Identify which cell holds the provided text, then report its [x, y] central coordinate. 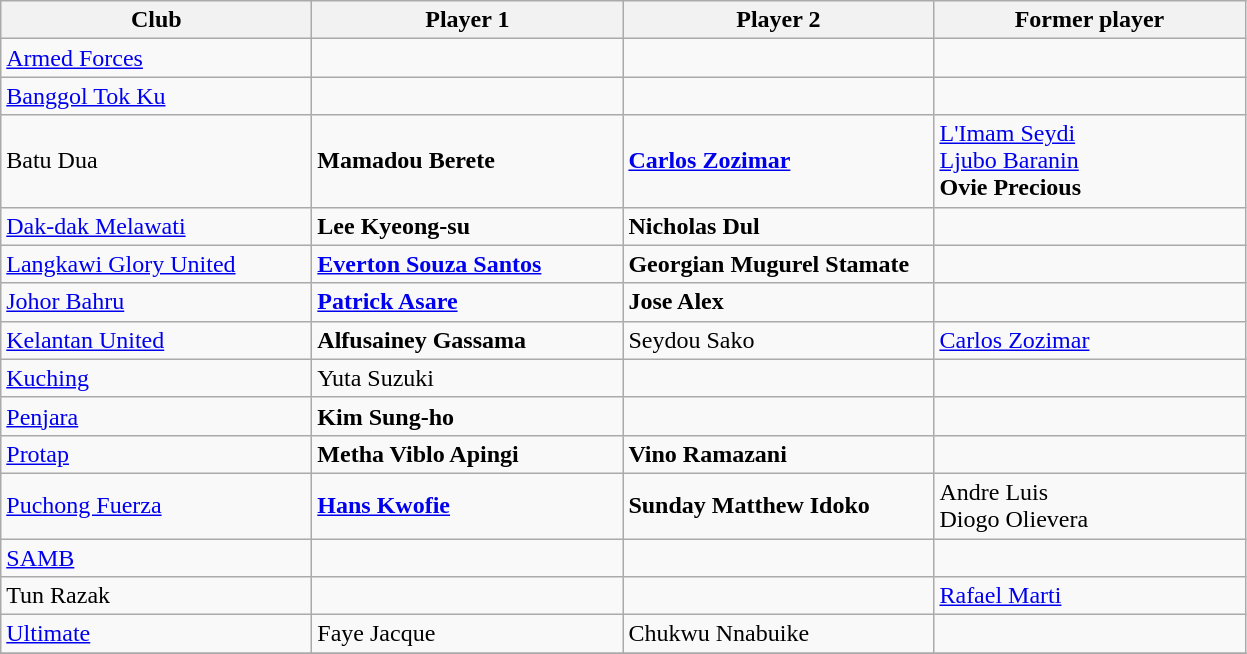
Seydou Sako [778, 340]
Player 2 [778, 20]
Rafael Marti [1090, 596]
Alfusainey Gassama [468, 340]
Hans Kwofie [468, 506]
Mamadou Berete [468, 161]
Protap [156, 454]
Ultimate [156, 634]
Kim Sung-ho [468, 416]
Penjara [156, 416]
SAMB [156, 557]
L'Imam Seydi Ljubo Baranin Ovie Precious [1090, 161]
Armed Forces [156, 58]
Kuching [156, 378]
Puchong Fuerza [156, 506]
Sunday Matthew Idoko [778, 506]
Georgian Mugurel Stamate [778, 264]
Everton Souza Santos [468, 264]
Lee Kyeong-su [468, 226]
Yuta Suzuki [468, 378]
Batu Dua [156, 161]
Former player [1090, 20]
Andre Luis Diogo Olievera [1090, 506]
Banggol Tok Ku [156, 96]
Kelantan United [156, 340]
Johor Bahru [156, 302]
Vino Ramazani [778, 454]
Player 1 [468, 20]
Club [156, 20]
Dak-dak Melawati [156, 226]
Langkawi Glory United [156, 264]
Jose Alex [778, 302]
Chukwu Nnabuike [778, 634]
Faye Jacque [468, 634]
Metha Viblo Apingi [468, 454]
Patrick Asare [468, 302]
Nicholas Dul [778, 226]
Tun Razak [156, 596]
